Search for the cell housing the specified text and yield its [X, Y] center coordinate. 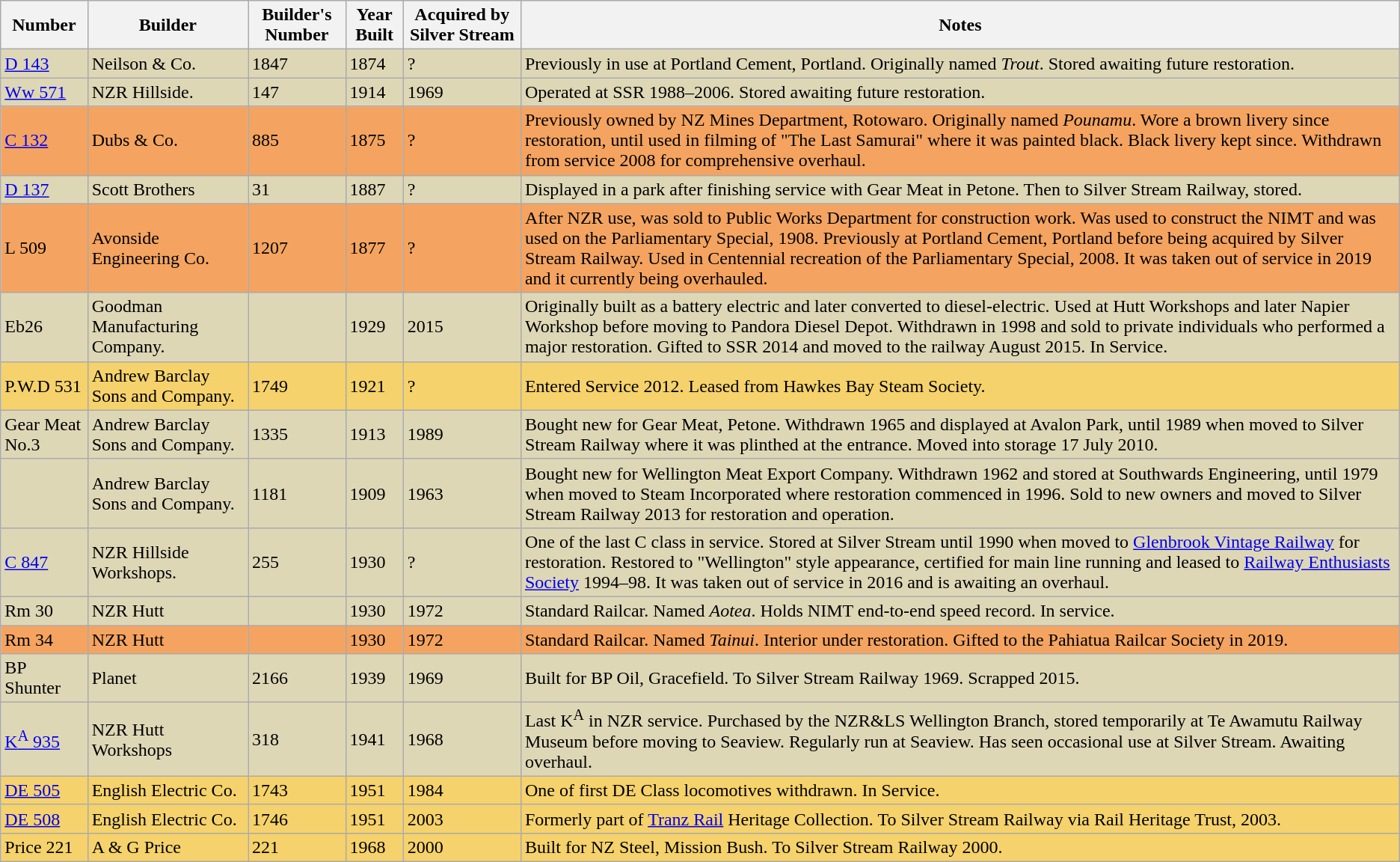
Scott Brothers [168, 189]
Displayed in a park after finishing service with Gear Meat in Petone. Then to Silver Stream Railway, stored. [960, 189]
Eb26 [44, 327]
1743 [298, 790]
1335 [298, 434]
1929 [374, 327]
1207 [298, 248]
Standard Railcar. Named Tainui. Interior under restoration. Gifted to the Pahiatua Railcar Society in 2019. [960, 640]
2003 [462, 819]
1887 [374, 189]
1941 [374, 739]
1847 [298, 64]
NZR Hutt Workshops [168, 739]
1909 [374, 493]
885 [298, 141]
Planet [168, 678]
One of first DE Class locomotives withdrawn. In Service. [960, 790]
2166 [298, 678]
DE 505 [44, 790]
255 [298, 562]
Price 221 [44, 847]
C 132 [44, 141]
NZR Hillside. [168, 92]
1874 [374, 64]
1939 [374, 678]
Built for BP Oil, Gracefield. To Silver Stream Railway 1969. Scrapped 2015. [960, 678]
Acquired by Silver Stream [462, 25]
BP Shunter [44, 678]
1921 [374, 386]
1963 [462, 493]
Neilson & Co. [168, 64]
1984 [462, 790]
Year Built [374, 25]
Rm 30 [44, 611]
1877 [374, 248]
Ww 571 [44, 92]
1875 [374, 141]
C 847 [44, 562]
Standard Railcar. Named Aotea. Holds NIMT end-to-end speed record. In service. [960, 611]
KA 935 [44, 739]
NZR Hillside Workshops. [168, 562]
1181 [298, 493]
2015 [462, 327]
Previously in use at Portland Cement, Portland. Originally named Trout. Stored awaiting future restoration. [960, 64]
2000 [462, 847]
A & G Price [168, 847]
1913 [374, 434]
318 [298, 739]
Operated at SSR 1988–2006. Stored awaiting future restoration. [960, 92]
1914 [374, 92]
221 [298, 847]
31 [298, 189]
Built for NZ Steel, Mission Bush. To Silver Stream Railway 2000. [960, 847]
1749 [298, 386]
DE 508 [44, 819]
Number [44, 25]
Goodman Manufacturing Company. [168, 327]
D 143 [44, 64]
Dubs & Co. [168, 141]
D 137 [44, 189]
P.W.D 531 [44, 386]
Avonside Engineering Co. [168, 248]
147 [298, 92]
Notes [960, 25]
1989 [462, 434]
Builder [168, 25]
Entered Service 2012. Leased from Hawkes Bay Steam Society. [960, 386]
1746 [298, 819]
Builder's Number [298, 25]
Rm 34 [44, 640]
Gear Meat No.3 [44, 434]
L 509 [44, 248]
Formerly part of Tranz Rail Heritage Collection. To Silver Stream Railway via Rail Heritage Trust, 2003. [960, 819]
